Identify which cell holds the provided text, then report its [X, Y] central coordinate. 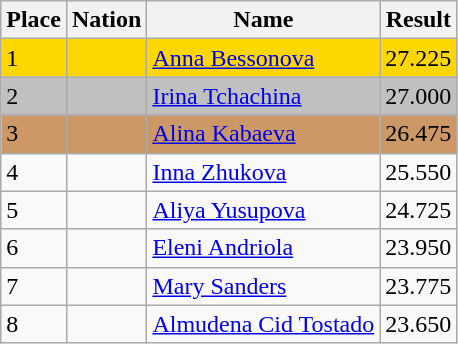
5 [34, 210]
23.650 [418, 324]
1 [34, 58]
3 [34, 134]
27.225 [418, 58]
26.475 [418, 134]
23.775 [418, 286]
4 [34, 172]
24.725 [418, 210]
25.550 [418, 172]
6 [34, 248]
Anna Bessonova [264, 58]
Aliya Yusupova [264, 210]
27.000 [418, 96]
8 [34, 324]
Name [264, 20]
2 [34, 96]
Result [418, 20]
Nation [106, 20]
Irina Tchachina [264, 96]
Almudena Cid Tostado [264, 324]
Place [34, 20]
7 [34, 286]
23.950 [418, 248]
Inna Zhukova [264, 172]
Alina Kabaeva [264, 134]
Eleni Andriola [264, 248]
Mary Sanders [264, 286]
